Search for the cell housing the specified text and yield its [X, Y] center coordinate. 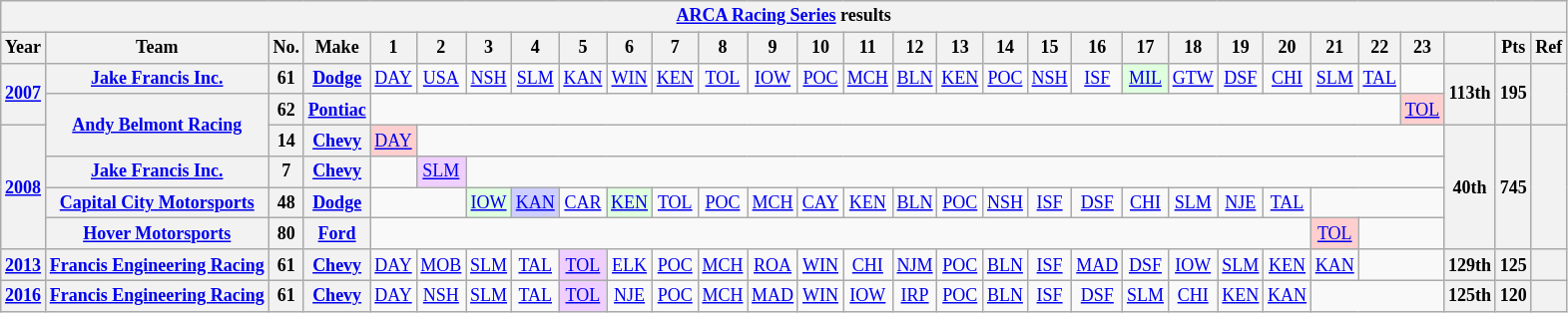
Team [157, 48]
125 [1513, 265]
ROA [773, 265]
CAY [820, 203]
NJM [914, 265]
120 [1513, 295]
Ref [1549, 48]
5 [583, 48]
2013 [24, 265]
22 [1379, 48]
1 [393, 48]
15 [1050, 48]
12 [914, 48]
IRP [914, 295]
MIL [1146, 78]
8 [723, 48]
Ford [337, 233]
3 [489, 48]
80 [285, 233]
13 [960, 48]
Pts [1513, 48]
Andy Belmont Racing [157, 125]
CAR [583, 203]
2 [441, 48]
ELK [630, 265]
USA [441, 78]
GTW [1193, 78]
62 [285, 110]
Pontiac [337, 110]
125th [1470, 295]
113th [1470, 94]
10 [820, 48]
ARCA Racing Series results [784, 16]
Capital City Motorsports [157, 203]
9 [773, 48]
Hover Motorsports [157, 233]
MOB [441, 265]
Make [337, 48]
17 [1146, 48]
2016 [24, 295]
11 [867, 48]
4 [535, 48]
23 [1421, 48]
48 [285, 203]
19 [1241, 48]
21 [1334, 48]
2008 [24, 187]
Year [24, 48]
No. [285, 48]
129th [1470, 265]
195 [1513, 94]
745 [1513, 187]
18 [1193, 48]
6 [630, 48]
40th [1470, 187]
16 [1098, 48]
20 [1288, 48]
2007 [24, 94]
